Scan for the cell matching the given text and deliver its (x, y) coordinate at center. 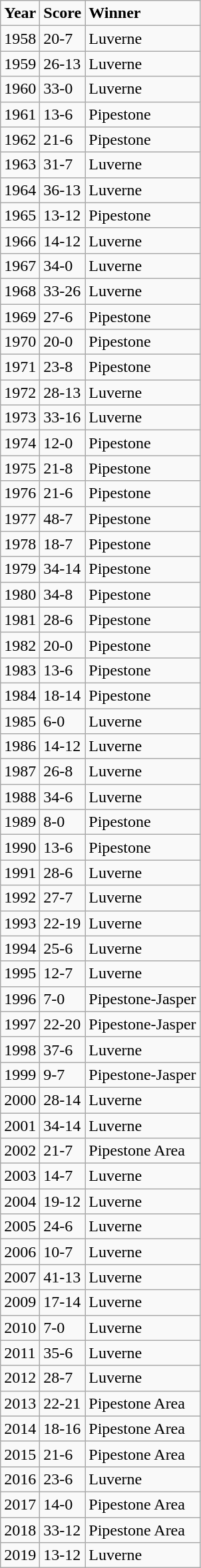
37-6 (63, 1049)
2006 (20, 1252)
2007 (20, 1277)
1995 (20, 974)
35-6 (63, 1353)
18-16 (63, 1429)
17-14 (63, 1302)
Winner (142, 13)
1986 (20, 746)
2012 (20, 1378)
1971 (20, 367)
Year (20, 13)
2009 (20, 1302)
26-13 (63, 64)
23-6 (63, 1479)
1977 (20, 519)
1969 (20, 317)
1998 (20, 1049)
1958 (20, 39)
1987 (20, 772)
12-0 (63, 443)
1964 (20, 190)
48-7 (63, 519)
1982 (20, 645)
2003 (20, 1176)
1962 (20, 139)
33-0 (63, 89)
1979 (20, 569)
6-0 (63, 721)
2016 (20, 1479)
34-6 (63, 797)
22-19 (63, 923)
1978 (20, 544)
2013 (20, 1403)
8-0 (63, 822)
1967 (20, 266)
27-6 (63, 317)
1988 (20, 797)
1960 (20, 89)
1972 (20, 392)
18-7 (63, 544)
23-8 (63, 367)
2011 (20, 1353)
9-7 (63, 1075)
1989 (20, 822)
1991 (20, 873)
21-7 (63, 1151)
24-6 (63, 1227)
1975 (20, 468)
18-14 (63, 695)
28-13 (63, 392)
2002 (20, 1151)
26-8 (63, 772)
14-7 (63, 1176)
1973 (20, 418)
27-7 (63, 898)
1984 (20, 695)
2014 (20, 1429)
1976 (20, 493)
1968 (20, 291)
2010 (20, 1328)
1970 (20, 342)
2001 (20, 1126)
2000 (20, 1100)
28-14 (63, 1100)
2015 (20, 1454)
2017 (20, 1504)
1981 (20, 620)
34-0 (63, 266)
10-7 (63, 1252)
25-6 (63, 948)
2018 (20, 1529)
31-7 (63, 165)
36-13 (63, 190)
1999 (20, 1075)
1963 (20, 165)
12-7 (63, 974)
1985 (20, 721)
2005 (20, 1227)
1996 (20, 999)
2004 (20, 1201)
1959 (20, 64)
41-13 (63, 1277)
1997 (20, 1024)
19-12 (63, 1201)
34-8 (63, 594)
2019 (20, 1555)
22-20 (63, 1024)
1983 (20, 670)
21-8 (63, 468)
1965 (20, 215)
1994 (20, 948)
33-12 (63, 1529)
33-16 (63, 418)
22-21 (63, 1403)
1974 (20, 443)
28-7 (63, 1378)
1966 (20, 240)
1992 (20, 898)
20-7 (63, 39)
14-0 (63, 1504)
1980 (20, 594)
Score (63, 13)
1961 (20, 114)
1990 (20, 847)
33-26 (63, 291)
1993 (20, 923)
